Return (X, Y) of the center of cell containing provided text 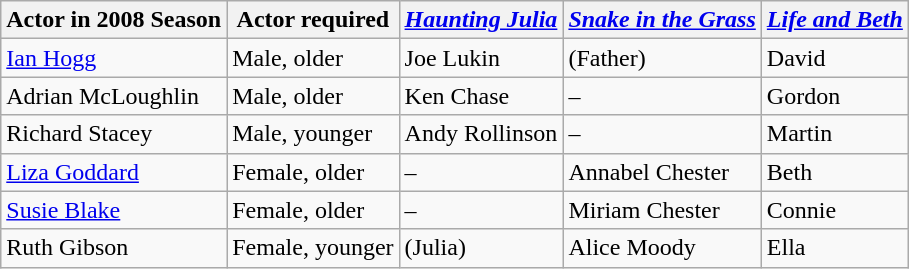
Gordon (834, 96)
Alice Moody (662, 248)
Annabel Chester (662, 172)
Andy Rollinson (481, 134)
Susie Blake (114, 210)
Adrian McLoughlin (114, 96)
(Father) (662, 58)
Connie (834, 210)
Martin (834, 134)
(Julia) (481, 248)
Life and Beth (834, 20)
Ruth Gibson (114, 248)
Actor in 2008 Season (114, 20)
Haunting Julia (481, 20)
Liza Goddard (114, 172)
Miriam Chester (662, 210)
Richard Stacey (114, 134)
Actor required (313, 20)
Ian Hogg (114, 58)
David (834, 58)
Joe Lukin (481, 58)
Beth (834, 172)
Snake in the Grass (662, 20)
Ken Chase (481, 96)
Male, younger (313, 134)
Female, younger (313, 248)
Ella (834, 248)
